From the cell containing the given text, extract its center point as (X, Y) coordinate. 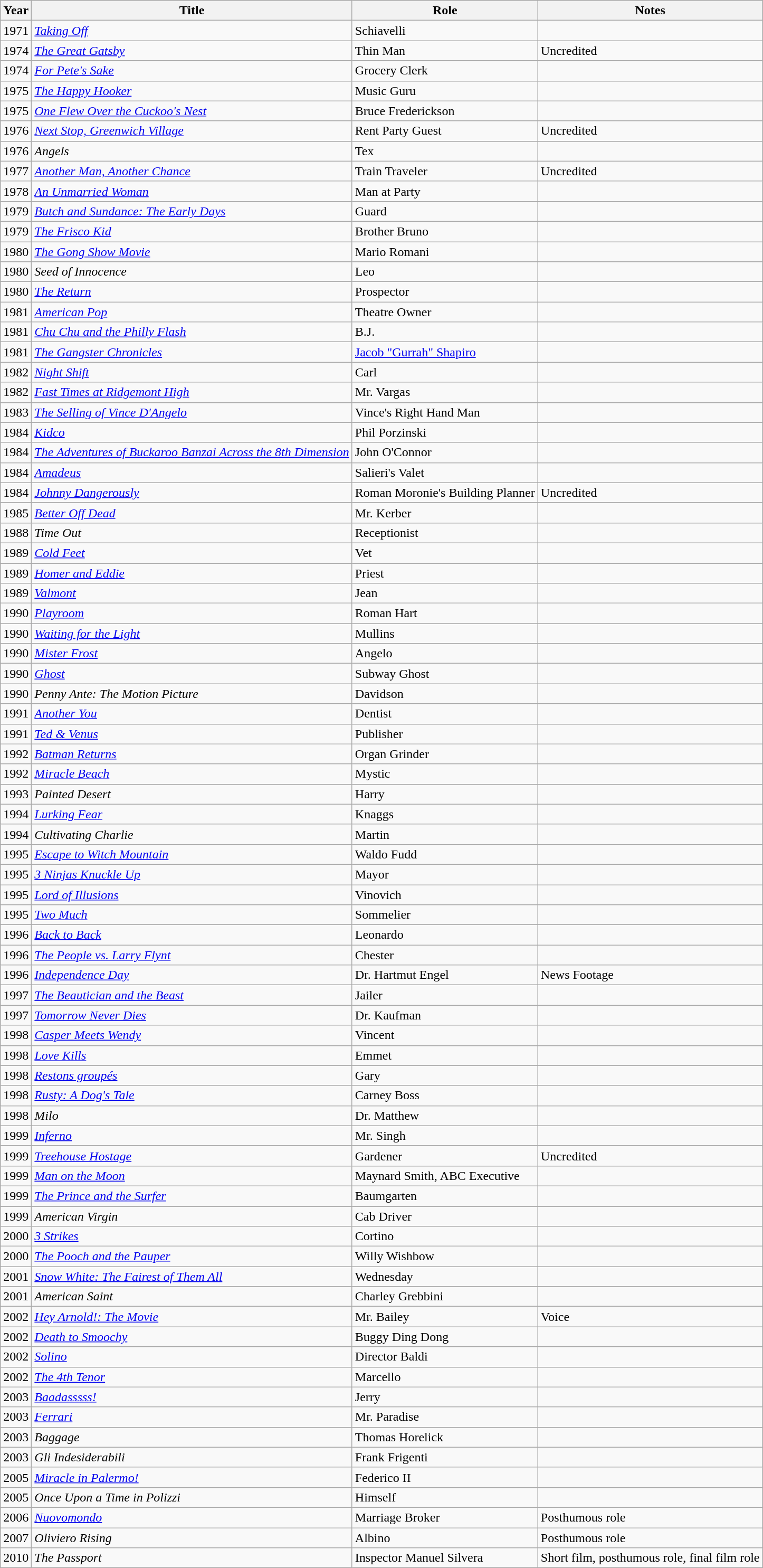
The Passport (192, 1558)
Tomorrow Never Dies (192, 1015)
Man at Party (445, 191)
3 Strikes (192, 1236)
Gli Indesiderabili (192, 1457)
The Return (192, 292)
Valmont (192, 593)
Jean (445, 593)
1993 (16, 794)
Cultivating Charlie (192, 834)
Hey Arnold!: The Movie (192, 1317)
Federico II (445, 1477)
Sommelier (445, 915)
Baadasssss! (192, 1397)
Night Shift (192, 372)
Thin Man (445, 51)
Prospector (445, 292)
Waiting for the Light (192, 634)
The Gangster Chronicles (192, 352)
Treehouse Hostage (192, 1156)
Love Kills (192, 1055)
Roman Moronie's Building Planner (445, 493)
Vinovich (445, 895)
Kidco (192, 432)
The Prince and the Surfer (192, 1196)
Role (445, 11)
Fast Times at Ridgemont High (192, 392)
Albino (445, 1538)
1978 (16, 191)
Seed of Innocence (192, 272)
3 Ninjas Knuckle Up (192, 874)
Lord of Illusions (192, 895)
1985 (16, 513)
Bruce Frederickson (445, 111)
Vince's Right Hand Man (445, 412)
Inferno (192, 1136)
Angelo (445, 654)
Frank Frigenti (445, 1457)
Schiavelli (445, 31)
Next Stop, Greenwich Village (192, 131)
Mario Romani (445, 252)
Theatre Owner (445, 312)
Casper Meets Wendy (192, 1035)
Ferrari (192, 1417)
Mr. Vargas (445, 392)
Batman Returns (192, 754)
Escape to Witch Mountain (192, 854)
Miracle in Palermo! (192, 1477)
Leonardo (445, 935)
Mr. Singh (445, 1136)
Back to Back (192, 935)
Emmet (445, 1055)
Taking Off (192, 31)
Vincent (445, 1035)
Willy Wishbow (445, 1257)
2010 (16, 1558)
Amadeus (192, 473)
Gardener (445, 1156)
Mystic (445, 774)
Notes (650, 11)
Painted Desert (192, 794)
Harry (445, 794)
Short film, posthumous role, final film role (650, 1558)
1983 (16, 412)
Receptionist (445, 533)
Tex (445, 151)
Dr. Hartmut Engel (445, 975)
For Pete's Sake (192, 71)
Cab Driver (445, 1216)
Milo (192, 1116)
Salieri's Valet (445, 473)
Martin (445, 834)
Death to Smoochy (192, 1337)
Wednesday (445, 1277)
News Footage (650, 975)
Man on the Moon (192, 1176)
Voice (650, 1317)
Organ Grinder (445, 754)
Thomas Horelick (445, 1437)
Solino (192, 1357)
American Saint (192, 1297)
Mayor (445, 874)
Leo (445, 272)
Independence Day (192, 975)
Director Baldi (445, 1357)
1977 (16, 171)
Penny Ante: The Motion Picture (192, 694)
Davidson (445, 694)
Another Man, Another Chance (192, 171)
Johnny Dangerously (192, 493)
Guard (445, 211)
The Beautician and the Beast (192, 995)
Dr. Matthew (445, 1116)
Publisher (445, 734)
Mister Frost (192, 654)
Miracle Beach (192, 774)
Rent Party Guest (445, 131)
Title (192, 11)
Snow White: The Fairest of Them All (192, 1277)
The People vs. Larry Flynt (192, 955)
Inspector Manuel Silvera (445, 1558)
Time Out (192, 533)
1988 (16, 533)
Chester (445, 955)
Maynard Smith, ABC Executive (445, 1176)
Grocery Clerk (445, 71)
Butch and Sundance: The Early Days (192, 211)
An Unmarried Woman (192, 191)
The Adventures of Buckaroo Banzai Across the 8th Dimension (192, 452)
Once Upon a Time in Polizzi (192, 1497)
Phil Porzinski (445, 432)
The Frisco Kid (192, 231)
One Flew Over the Cuckoo's Nest (192, 111)
Dentist (445, 714)
2007 (16, 1538)
Jailer (445, 995)
Subway Ghost (445, 674)
Knaggs (445, 814)
Himself (445, 1497)
Rusty: A Dog's Tale (192, 1095)
Brother Bruno (445, 231)
Carl (445, 372)
Jacob "Gurrah" Shapiro (445, 352)
1971 (16, 31)
The Gong Show Movie (192, 252)
Baggage (192, 1437)
The Pooch and the Pauper (192, 1257)
American Virgin (192, 1216)
Baumgarten (445, 1196)
Playroom (192, 613)
Mr. Paradise (445, 1417)
Ghost (192, 674)
2006 (16, 1517)
Buggy Ding Dong (445, 1337)
Marriage Broker (445, 1517)
Mr. Kerber (445, 513)
Two Much (192, 915)
Jerry (445, 1397)
Another You (192, 714)
Chu Chu and the Philly Flash (192, 332)
Lurking Fear (192, 814)
Mullins (445, 634)
Angels (192, 151)
Year (16, 11)
Gary (445, 1075)
Vet (445, 553)
Cortino (445, 1236)
Music Guru (445, 91)
Roman Hart (445, 613)
Ted & Venus (192, 734)
Waldo Fudd (445, 854)
The 4th Tenor (192, 1377)
Dr. Kaufman (445, 1015)
Cold Feet (192, 553)
Homer and Eddie (192, 573)
Mr. Bailey (445, 1317)
The Selling of Vince D'Angelo (192, 412)
Better Off Dead (192, 513)
Charley Grebbini (445, 1297)
Carney Boss (445, 1095)
B.J. (445, 332)
Marcello (445, 1377)
American Pop (192, 312)
The Happy Hooker (192, 91)
Nuovomondo (192, 1517)
Oliviero Rising (192, 1538)
Priest (445, 573)
The Great Gatsby (192, 51)
John O'Connor (445, 452)
Train Traveler (445, 171)
Restons groupés (192, 1075)
